Find where the given text appears and provide that cell's center as [X, Y] coordinate. 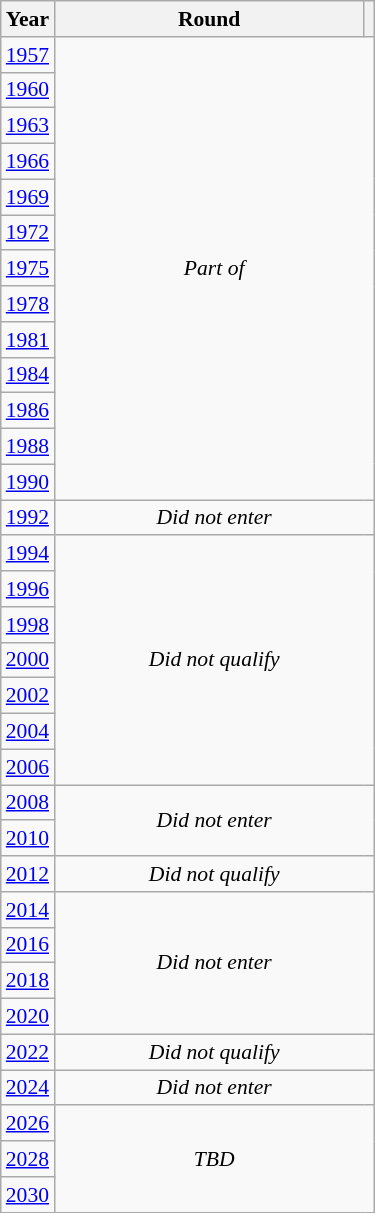
Part of [214, 268]
2028 [28, 1159]
1996 [28, 589]
2010 [28, 839]
2018 [28, 981]
1957 [28, 55]
2012 [28, 874]
1966 [28, 162]
2030 [28, 1195]
2022 [28, 1052]
TBD [214, 1160]
2024 [28, 1088]
1972 [28, 233]
1988 [28, 447]
2016 [28, 945]
Year [28, 19]
1992 [28, 518]
2002 [28, 696]
2014 [28, 910]
2004 [28, 732]
1963 [28, 126]
1981 [28, 340]
Round [209, 19]
2008 [28, 803]
1986 [28, 411]
2020 [28, 1017]
1990 [28, 482]
2000 [28, 660]
1975 [28, 269]
1994 [28, 554]
2026 [28, 1124]
2006 [28, 767]
1984 [28, 375]
1978 [28, 304]
1960 [28, 90]
1998 [28, 625]
1969 [28, 197]
